Output the [X, Y] coordinate of the center of the cell containing the given text.  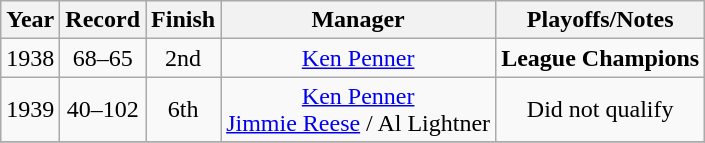
68–65 [103, 58]
Ken PennerJimmie Reese / Al Lightner [358, 110]
League Champions [600, 58]
6th [184, 110]
Ken Penner [358, 58]
1939 [30, 110]
Year [30, 20]
2nd [184, 58]
Record [103, 20]
1938 [30, 58]
Did not qualify [600, 110]
Playoffs/Notes [600, 20]
Finish [184, 20]
40–102 [103, 110]
Manager [358, 20]
